Search for the cell housing the specified text and yield its [X, Y] center coordinate. 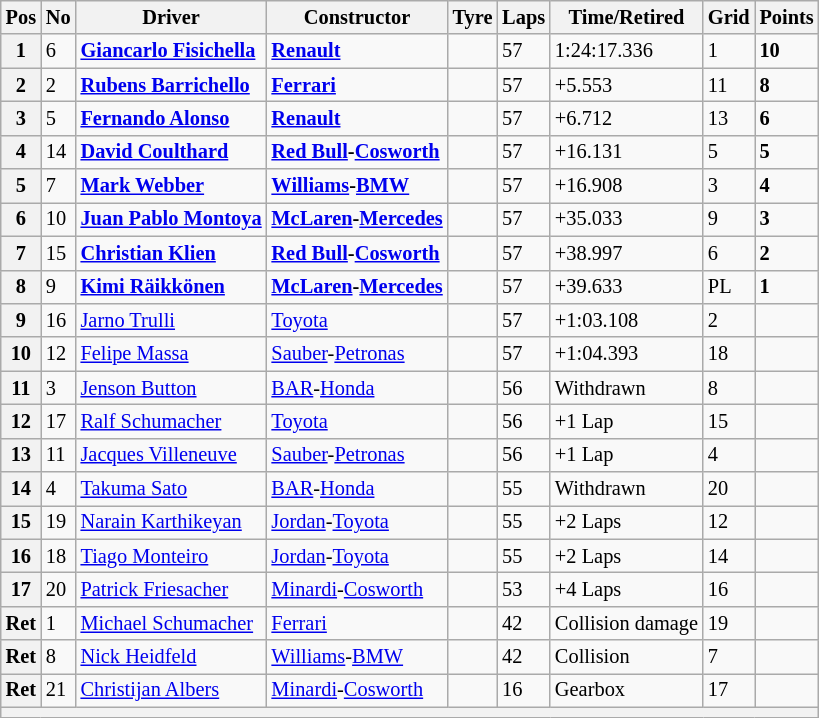
Tyre [473, 17]
Laps [524, 17]
Rubens Barrichello [172, 85]
21 [58, 690]
Christian Klien [172, 253]
Christijan Albers [172, 690]
Jenson Button [172, 388]
Patrick Friesacher [172, 589]
+38.997 [626, 253]
PL [729, 287]
Jarno Trulli [172, 320]
+6.712 [626, 118]
+35.033 [626, 219]
Pos [21, 17]
Mark Webber [172, 186]
1:24:17.336 [626, 51]
Ralf Schumacher [172, 421]
Nick Heidfeld [172, 657]
+16.908 [626, 186]
Felipe Massa [172, 354]
Juan Pablo Montoya [172, 219]
Constructor [358, 17]
+39.633 [626, 287]
Giancarlo Fisichella [172, 51]
David Coulthard [172, 152]
53 [524, 589]
Tiago Monteiro [172, 556]
Driver [172, 17]
Points [787, 17]
Michael Schumacher [172, 623]
Collision damage [626, 623]
+1:03.108 [626, 320]
No [58, 17]
Grid [729, 17]
Time/Retired [626, 17]
Narain Karthikeyan [172, 522]
+5.553 [626, 85]
Gearbox [626, 690]
Takuma Sato [172, 489]
Kimi Räikkönen [172, 287]
Collision [626, 657]
Fernando Alonso [172, 118]
Jacques Villeneuve [172, 455]
+16.131 [626, 152]
+1:04.393 [626, 354]
+4 Laps [626, 589]
